From the cell containing the given text, extract its center point as [X, Y] coordinate. 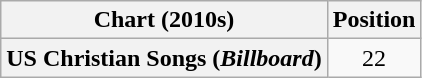
Position [374, 20]
Chart (2010s) [164, 20]
US Christian Songs (Billboard) [164, 58]
22 [374, 58]
